Provide the (X, Y) coordinate of the cell's center where the given text is located.  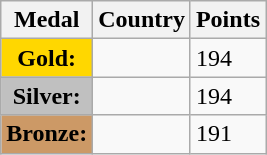
Gold: (47, 58)
191 (228, 134)
Country (142, 20)
Bronze: (47, 134)
Points (228, 20)
Medal (47, 20)
Silver: (47, 96)
